Search for the cell housing the specified text and yield its (x, y) center coordinate. 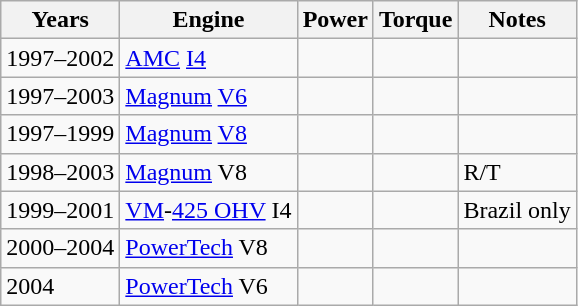
Brazil only (517, 210)
PowerTech V8 (208, 248)
Torque (415, 20)
1997–2003 (60, 96)
PowerTech V6 (208, 286)
1998–2003 (60, 172)
Years (60, 20)
1999–2001 (60, 210)
2004 (60, 286)
1997–2002 (60, 58)
Power (335, 20)
1997–1999 (60, 134)
2000–2004 (60, 248)
Notes (517, 20)
R/T (517, 172)
AMC I4 (208, 58)
Engine (208, 20)
Magnum V6 (208, 96)
VM-425 OHV I4 (208, 210)
